Capture the cell that displays the provided text and extract its (X, Y) central coordinate. 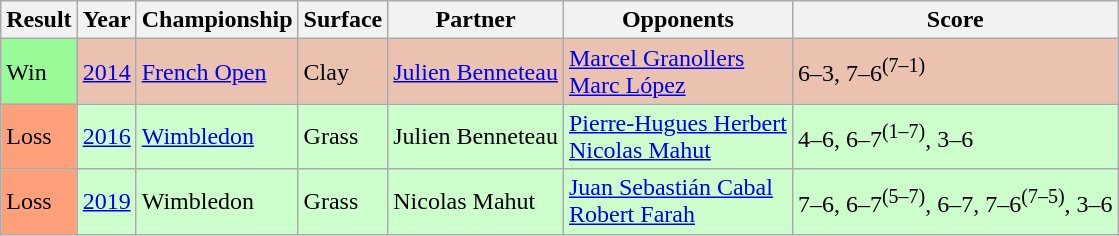
Year (106, 20)
Clay (343, 72)
French Open (217, 72)
6–3, 7–6(7–1) (955, 72)
Juan Sebastián Cabal Robert Farah (678, 202)
Marcel Granollers Marc López (678, 72)
Pierre-Hugues Herbert Nicolas Mahut (678, 136)
Result (39, 20)
Opponents (678, 20)
Surface (343, 20)
7–6, 6–7(5–7), 6–7, 7–6(7–5), 3–6 (955, 202)
Championship (217, 20)
2014 (106, 72)
4–6, 6–7(1–7), 3–6 (955, 136)
Win (39, 72)
Nicolas Mahut (476, 202)
2019 (106, 202)
Score (955, 20)
2016 (106, 136)
Partner (476, 20)
